Pinpoint the cell where the given text exists, returning its (X, Y) midpoint coordinate. 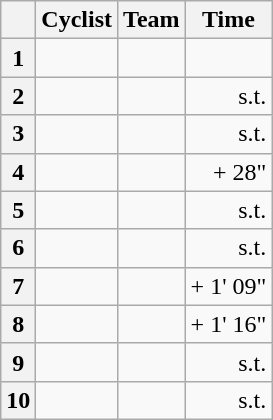
5 (18, 210)
10 (18, 400)
9 (18, 362)
Cyclist (77, 20)
4 (18, 172)
+ 28" (228, 172)
+ 1' 09" (228, 286)
3 (18, 134)
Team (152, 20)
2 (18, 96)
6 (18, 248)
7 (18, 286)
+ 1' 16" (228, 324)
Time (228, 20)
1 (18, 58)
8 (18, 324)
